From the cell containing the given text, extract its center point as [X, Y] coordinate. 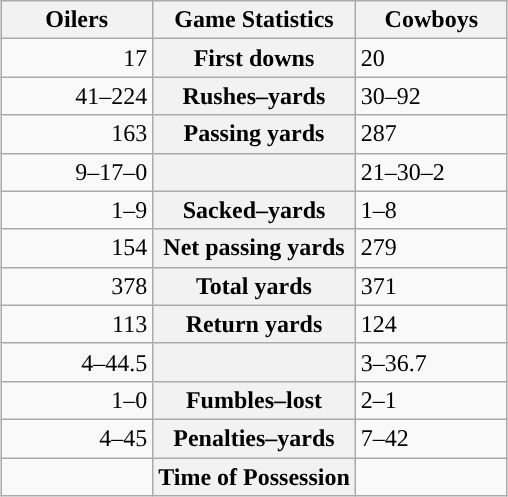
20 [431, 58]
1–8 [431, 210]
287 [431, 134]
Total yards [254, 286]
First downs [254, 58]
Oilers [77, 20]
Cowboys [431, 20]
3–36.7 [431, 362]
21–30–2 [431, 172]
Sacked–yards [254, 210]
41–224 [77, 96]
17 [77, 58]
Rushes–yards [254, 96]
7–42 [431, 438]
4–45 [77, 438]
124 [431, 324]
4–44.5 [77, 362]
378 [77, 286]
Time of Possession [254, 477]
9–17–0 [77, 172]
Fumbles–lost [254, 400]
Return yards [254, 324]
Penalties–yards [254, 438]
2–1 [431, 400]
371 [431, 286]
1–9 [77, 210]
Passing yards [254, 134]
1–0 [77, 400]
113 [77, 324]
154 [77, 248]
Net passing yards [254, 248]
163 [77, 134]
Game Statistics [254, 20]
30–92 [431, 96]
279 [431, 248]
